Scan for the cell matching the given text and deliver its (X, Y) coordinate at center. 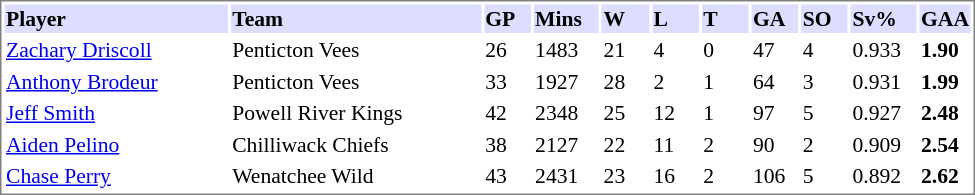
0.931 (884, 82)
Jeff Smith (116, 113)
3 (824, 82)
Mins (567, 18)
1927 (567, 82)
Wenatchee Wild (356, 176)
64 (774, 82)
42 (508, 113)
43 (508, 176)
47 (774, 50)
2348 (567, 113)
2.62 (946, 176)
GP (508, 18)
Sv% (884, 18)
22 (626, 144)
GA (774, 18)
2.54 (946, 144)
W (626, 18)
L (676, 18)
33 (508, 82)
Player (116, 18)
SO (824, 18)
26 (508, 50)
16 (676, 176)
0.933 (884, 50)
1483 (567, 50)
90 (774, 144)
Chilliwack Chiefs (356, 144)
Anthony Brodeur (116, 82)
106 (774, 176)
GAA (946, 18)
11 (676, 144)
0.909 (884, 144)
1.90 (946, 50)
23 (626, 176)
97 (774, 113)
Chase Perry (116, 176)
0.892 (884, 176)
28 (626, 82)
12 (676, 113)
2127 (567, 144)
21 (626, 50)
T (726, 18)
25 (626, 113)
0.927 (884, 113)
Team (356, 18)
Zachary Driscoll (116, 50)
1.99 (946, 82)
38 (508, 144)
2431 (567, 176)
Powell River Kings (356, 113)
Aiden Pelino (116, 144)
0 (726, 50)
2.48 (946, 113)
